Identify which cell holds the provided text, then report its [x, y] central coordinate. 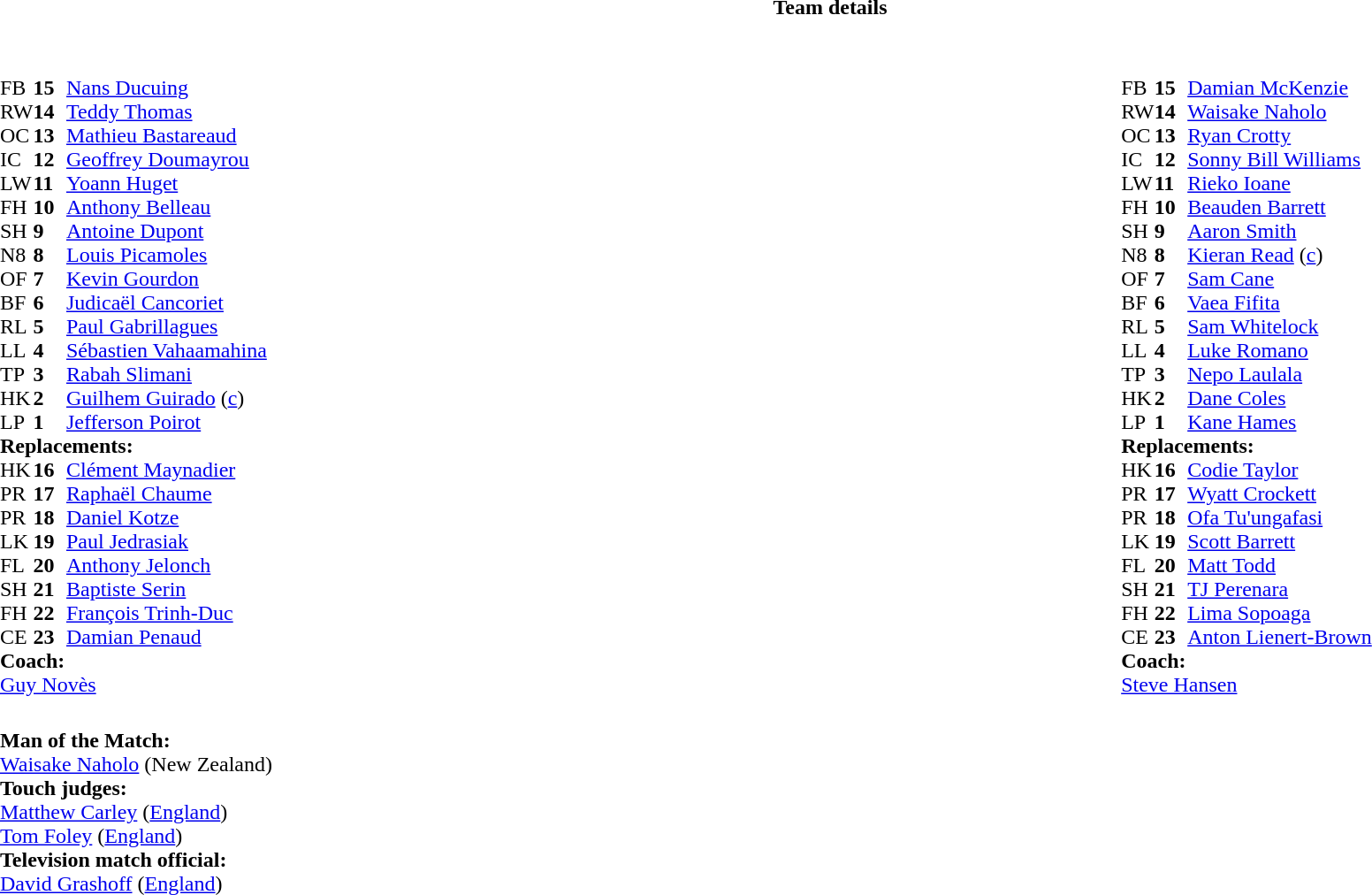
Luke Romano [1280, 350]
Codie Taylor [1280, 470]
Antoine Dupont [166, 232]
Jefferson Poirot [166, 423]
Anton Lienert-Brown [1280, 637]
Beauden Barrett [1280, 207]
Matt Todd [1280, 566]
Dane Coles [1280, 398]
Scott Barrett [1280, 541]
Teddy Thomas [166, 111]
TJ Perenara [1280, 589]
Raphaël Chaume [166, 493]
Guy Novès [133, 685]
Rieko Ioane [1280, 184]
Wyatt Crockett [1280, 493]
Ofa Tu'ungafasi [1280, 518]
Sam Cane [1280, 279]
Sonny Bill Williams [1280, 159]
Guilhem Guirado (c) [166, 398]
Nepo Laulala [1280, 375]
Yoann Huget [166, 184]
Damian McKenzie [1280, 88]
Anthony Jelonch [166, 566]
Lima Sopoaga [1280, 614]
Steve Hansen [1246, 685]
Geoffrey Doumayrou [166, 159]
Kieran Read (c) [1280, 255]
Nans Ducuing [166, 88]
Mathieu Bastareaud [166, 136]
Paul Jedrasiak [166, 541]
Vaea Fifita [1280, 302]
Kevin Gourdon [166, 279]
Sébastien Vahaamahina [166, 350]
Anthony Belleau [166, 207]
Judicaël Cancoriet [166, 302]
Rabah Slimani [166, 375]
Clément Maynadier [166, 470]
Daniel Kotze [166, 518]
Ryan Crotty [1280, 136]
Sam Whitelock [1280, 327]
François Trinh-Duc [166, 614]
Paul Gabrillagues [166, 327]
Baptiste Serin [166, 589]
Louis Picamoles [166, 255]
Aaron Smith [1280, 232]
Waisake Naholo [1280, 111]
Kane Hames [1280, 423]
Damian Penaud [166, 637]
